From the cell containing the given text, extract its center point as (x, y) coordinate. 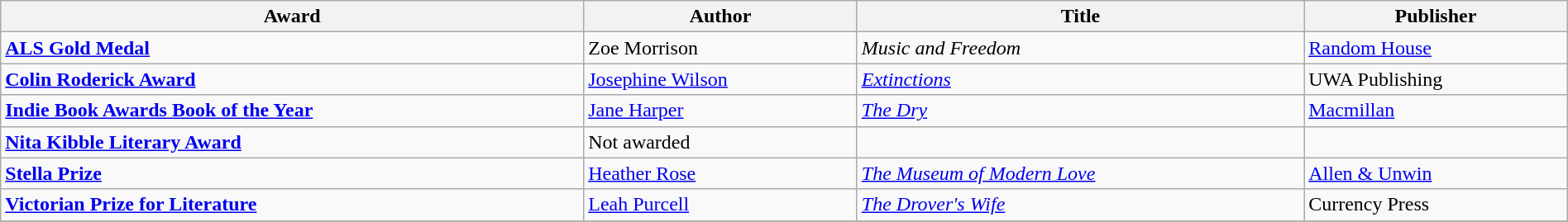
Leah Purcell (721, 205)
Author (721, 17)
Random House (1436, 48)
UWA Publishing (1436, 79)
Colin Roderick Award (293, 79)
Publisher (1436, 17)
Allen & Unwin (1436, 173)
Heather Rose (721, 173)
Indie Book Awards Book of the Year (293, 111)
Extinctions (1080, 79)
Zoe Morrison (721, 48)
The Drover's Wife (1080, 205)
Currency Press (1436, 205)
Jane Harper (721, 111)
ALS Gold Medal (293, 48)
Victorian Prize for Literature (293, 205)
Not awarded (721, 142)
Award (293, 17)
The Dry (1080, 111)
Music and Freedom (1080, 48)
The Museum of Modern Love (1080, 173)
Josephine Wilson (721, 79)
Macmillan (1436, 111)
Nita Kibble Literary Award (293, 142)
Title (1080, 17)
Stella Prize (293, 173)
